Return (x, y) of the center of cell containing provided text 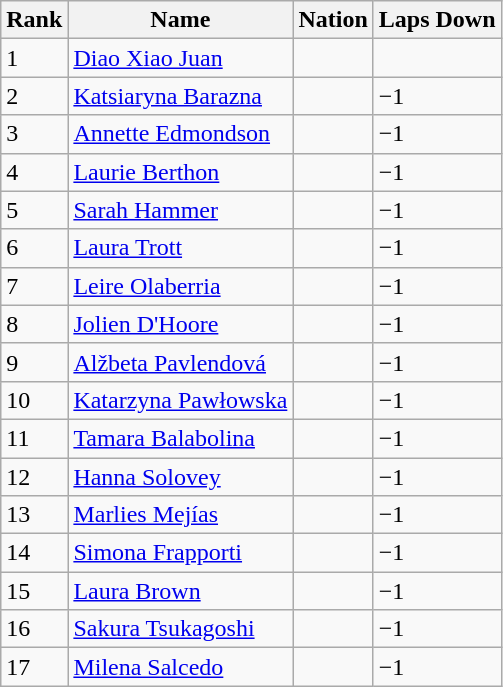
Tamara Balabolina (180, 438)
11 (34, 438)
12 (34, 477)
14 (34, 553)
Diao Xiao Juan (180, 58)
10 (34, 400)
Name (180, 20)
17 (34, 667)
5 (34, 210)
Sakura Tsukagoshi (180, 629)
8 (34, 324)
1 (34, 58)
13 (34, 515)
Laura Brown (180, 591)
Simona Frapporti (180, 553)
15 (34, 591)
16 (34, 629)
9 (34, 362)
3 (34, 134)
Hanna Solovey (180, 477)
Milena Salcedo (180, 667)
Sarah Hammer (180, 210)
Marlies Mejías (180, 515)
2 (34, 96)
Leire Olaberria (180, 286)
Rank (34, 20)
Katarzyna Pawłowska (180, 400)
7 (34, 286)
Jolien D'Hoore (180, 324)
Nation (333, 20)
Katsiaryna Barazna (180, 96)
Laps Down (437, 20)
Laura Trott (180, 248)
4 (34, 172)
Annette Edmondson (180, 134)
6 (34, 248)
Laurie Berthon (180, 172)
Alžbeta Pavlendová (180, 362)
